For the text-containing cell, return its midpoint in (X, Y) coordinate format. 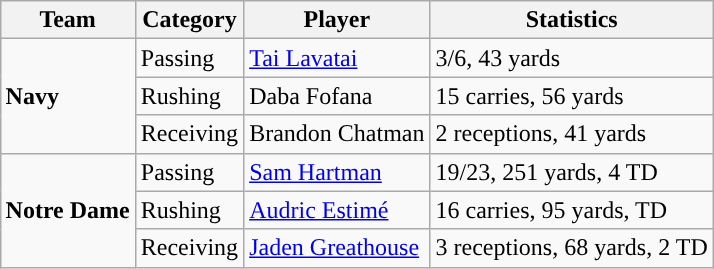
3/6, 43 yards (572, 58)
Tai Lavatai (337, 58)
2 receptions, 41 yards (572, 134)
Audric Estimé (337, 210)
15 carries, 56 yards (572, 96)
Statistics (572, 20)
Team (68, 20)
Category (189, 20)
16 carries, 95 yards, TD (572, 210)
Jaden Greathouse (337, 248)
Notre Dame (68, 210)
3 receptions, 68 yards, 2 TD (572, 248)
19/23, 251 yards, 4 TD (572, 172)
Brandon Chatman (337, 134)
Navy (68, 96)
Player (337, 20)
Sam Hartman (337, 172)
Daba Fofana (337, 96)
